Pinpoint the cell where the given text exists, returning its (X, Y) midpoint coordinate. 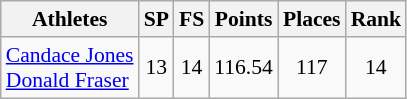
Points (244, 19)
SP (156, 19)
FS (192, 19)
Candace JonesDonald Fraser (70, 68)
Places (312, 19)
Rank (376, 19)
Athletes (70, 19)
116.54 (244, 68)
117 (312, 68)
13 (156, 68)
